Locate the cell with the specified text and output its (x, y) center coordinate. 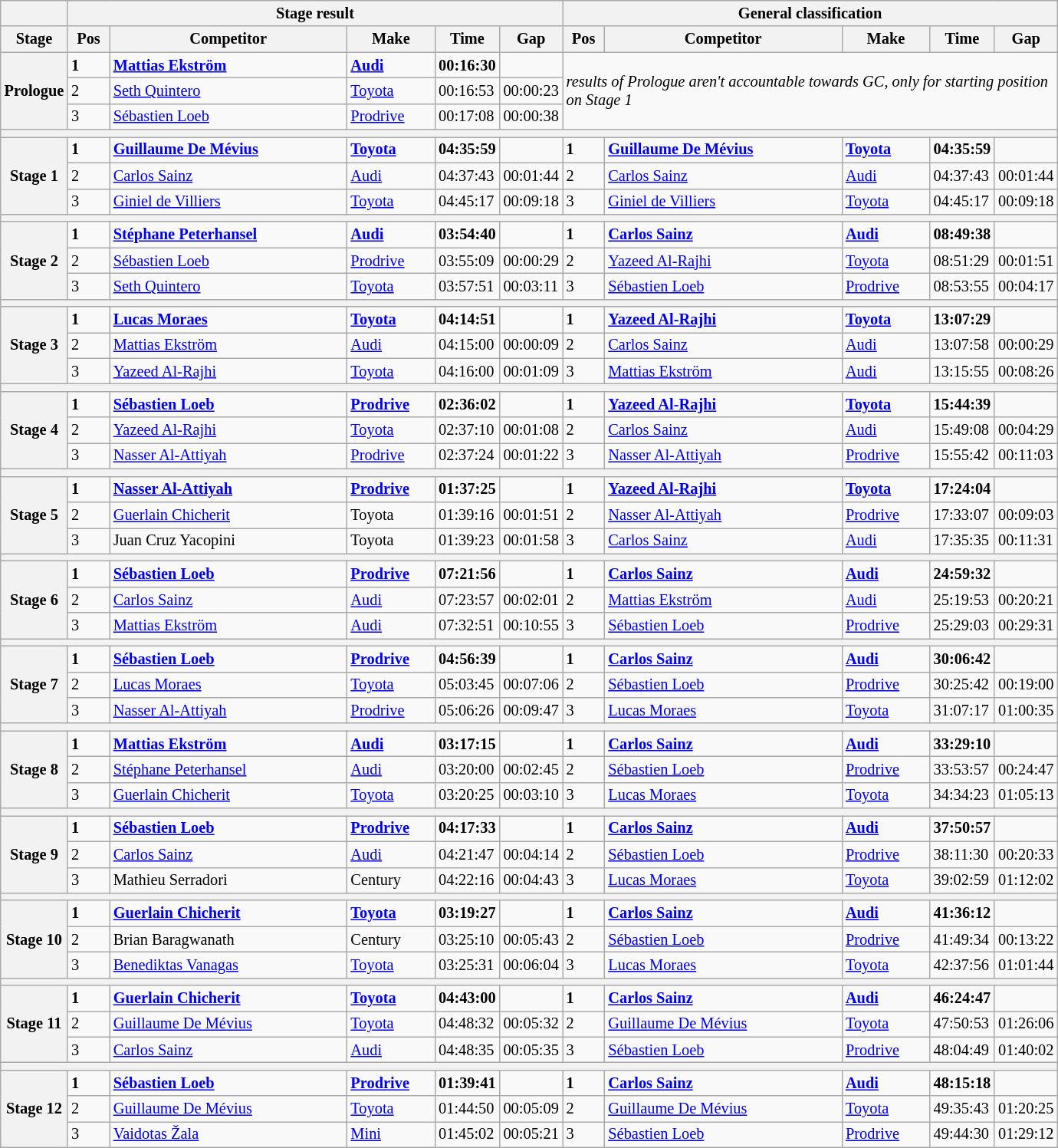
03:20:25 (467, 795)
00:02:45 (531, 769)
00:08:26 (1026, 371)
00:07:06 (531, 685)
17:35:35 (962, 541)
00:06:04 (531, 965)
00:04:17 (1026, 286)
00:16:30 (467, 65)
00:10:55 (531, 626)
00:05:09 (531, 1109)
Stage result (315, 13)
04:21:47 (467, 854)
37:50:57 (962, 828)
General classification (810, 13)
33:29:10 (962, 744)
01:20:25 (1026, 1109)
Stage 1 (34, 175)
Benediktas Vanagas (228, 965)
04:22:16 (467, 880)
00:05:21 (531, 1134)
Stage (34, 39)
00:24:47 (1026, 769)
00:11:31 (1026, 541)
00:04:14 (531, 854)
15:55:42 (962, 456)
04:17:33 (467, 828)
46:24:47 (962, 998)
Stage 9 (34, 854)
07:21:56 (467, 574)
41:36:12 (962, 913)
03:20:00 (467, 769)
04:48:35 (467, 1050)
13:07:58 (962, 345)
00:03:10 (531, 795)
00:01:09 (531, 371)
02:36:02 (467, 404)
01:39:23 (467, 541)
00:04:29 (1026, 430)
34:34:23 (962, 795)
03:19:27 (467, 913)
25:19:53 (962, 600)
01:44:50 (467, 1109)
25:29:03 (962, 626)
00:05:32 (531, 1024)
Stage 12 (34, 1109)
00:13:22 (1026, 939)
00:09:03 (1026, 515)
00:09:47 (531, 710)
02:37:10 (467, 430)
05:03:45 (467, 685)
49:44:30 (962, 1134)
00:17:08 (467, 117)
02:37:24 (467, 456)
00:01:08 (531, 430)
30:06:42 (962, 659)
03:55:09 (467, 261)
Mathieu Serradori (228, 880)
04:48:32 (467, 1024)
01:12:02 (1026, 880)
01:01:44 (1026, 965)
01:29:12 (1026, 1134)
00:01:22 (531, 456)
04:16:00 (467, 371)
03:25:10 (467, 939)
07:23:57 (467, 600)
38:11:30 (962, 854)
33:53:57 (962, 769)
Stage 10 (34, 939)
00:20:21 (1026, 600)
48:15:18 (962, 1083)
13:15:55 (962, 371)
Stage 3 (34, 345)
04:56:39 (467, 659)
01:05:13 (1026, 795)
03:54:40 (467, 235)
04:15:00 (467, 345)
01:45:02 (467, 1134)
00:00:38 (531, 117)
Stage 5 (34, 515)
49:35:43 (962, 1109)
01:26:06 (1026, 1024)
31:07:17 (962, 710)
04:43:00 (467, 998)
00:00:23 (531, 90)
48:04:49 (962, 1050)
01:00:35 (1026, 710)
00:00:09 (531, 345)
01:39:41 (467, 1083)
30:25:42 (962, 685)
15:49:08 (962, 430)
17:33:07 (962, 515)
Stage 6 (34, 600)
Stage 8 (34, 770)
00:19:00 (1026, 685)
47:50:53 (962, 1024)
00:05:35 (531, 1050)
results of Prologue aren't accountable towards GC, only for starting position on Stage 1 (810, 90)
00:20:33 (1026, 854)
Stage 4 (34, 429)
24:59:32 (962, 574)
Mini (391, 1134)
00:16:53 (467, 90)
00:29:31 (1026, 626)
00:03:11 (531, 286)
Stage 2 (34, 261)
03:17:15 (467, 744)
13:07:29 (962, 320)
00:01:58 (531, 541)
08:51:29 (962, 261)
00:11:03 (1026, 456)
01:39:16 (467, 515)
Juan Cruz Yacopini (228, 541)
04:14:51 (467, 320)
08:49:38 (962, 235)
00:04:43 (531, 880)
08:53:55 (962, 286)
05:06:26 (467, 710)
03:57:51 (467, 286)
Stage 7 (34, 684)
00:05:43 (531, 939)
01:40:02 (1026, 1050)
00:02:01 (531, 600)
Vaidotas Žala (228, 1134)
Prologue (34, 90)
42:37:56 (962, 965)
15:44:39 (962, 404)
Brian Baragwanath (228, 939)
41:49:34 (962, 939)
01:37:25 (467, 489)
07:32:51 (467, 626)
17:24:04 (962, 489)
Stage 11 (34, 1025)
03:25:31 (467, 965)
39:02:59 (962, 880)
